Identify which cell holds the provided text, then report its (x, y) central coordinate. 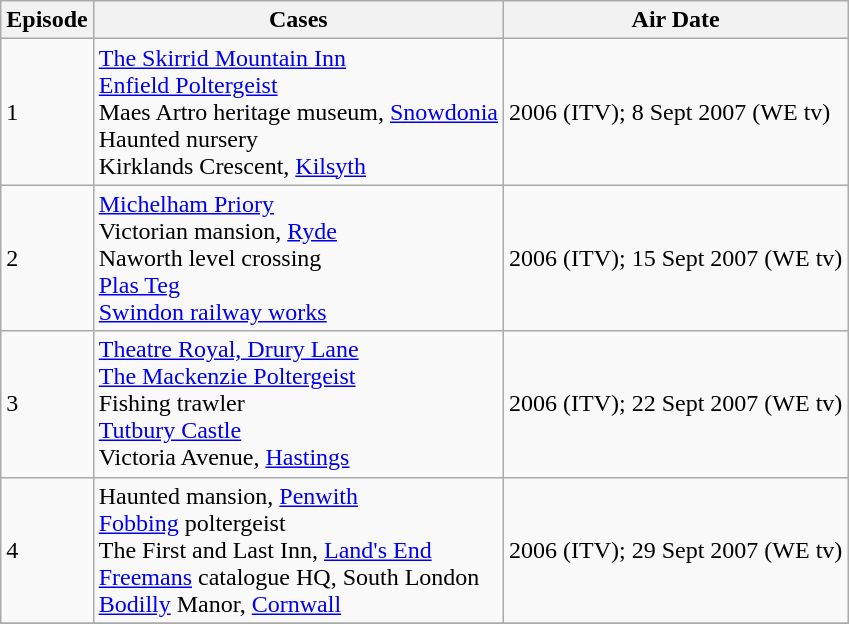
3 (47, 404)
2006 (ITV); 22 Sept 2007 (WE tv) (676, 404)
2 (47, 258)
1 (47, 112)
2006 (ITV); 8 Sept 2007 (WE tv) (676, 112)
Haunted mansion, PenwithFobbing poltergeistThe First and Last Inn, Land's EndFreemans catalogue HQ, South LondonBodilly Manor, Cornwall (298, 550)
Cases (298, 20)
2006 (ITV); 15 Sept 2007 (WE tv) (676, 258)
Theatre Royal, Drury LaneThe Mackenzie PoltergeistFishing trawlerTutbury CastleVictoria Avenue, Hastings (298, 404)
4 (47, 550)
The Skirrid Mountain InnEnfield PoltergeistMaes Artro heritage museum, SnowdoniaHaunted nurseryKirklands Crescent, Kilsyth (298, 112)
2006 (ITV); 29 Sept 2007 (WE tv) (676, 550)
Episode (47, 20)
Air Date (676, 20)
Michelham PrioryVictorian mansion, RydeNaworth level crossingPlas TegSwindon railway works (298, 258)
